Detect which cell encompasses the target text, then output its (X, Y) center coordinate. 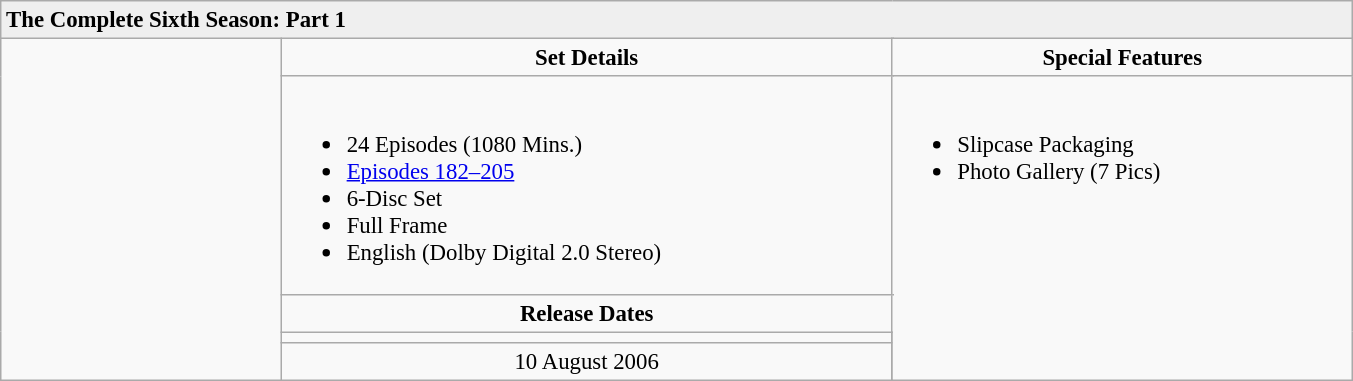
Special Features (1122, 58)
The Complete Sixth Season: Part 1 (677, 20)
24 Episodes (1080 Mins.)Episodes 182–2056-Disc SetFull FrameEnglish (Dolby Digital 2.0 Stereo) (586, 185)
10 August 2006 (586, 361)
Set Details (586, 58)
Slipcase PackagingPhoto Gallery (7 Pics) (1122, 228)
Release Dates (586, 313)
